Provide the [x, y] coordinate of the cell's center where the given text is located.  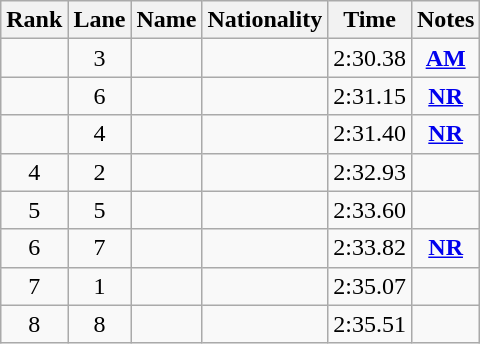
Lane [100, 20]
2:35.07 [370, 286]
Name [166, 20]
3 [100, 58]
2:33.60 [370, 210]
Nationality [265, 20]
1 [100, 286]
2:31.15 [370, 96]
Rank [34, 20]
2:30.38 [370, 58]
2:31.40 [370, 134]
AM [445, 58]
Time [370, 20]
2 [100, 172]
2:35.51 [370, 324]
Notes [445, 20]
2:32.93 [370, 172]
2:33.82 [370, 248]
